Locate the cell with the specified text and output its (x, y) center coordinate. 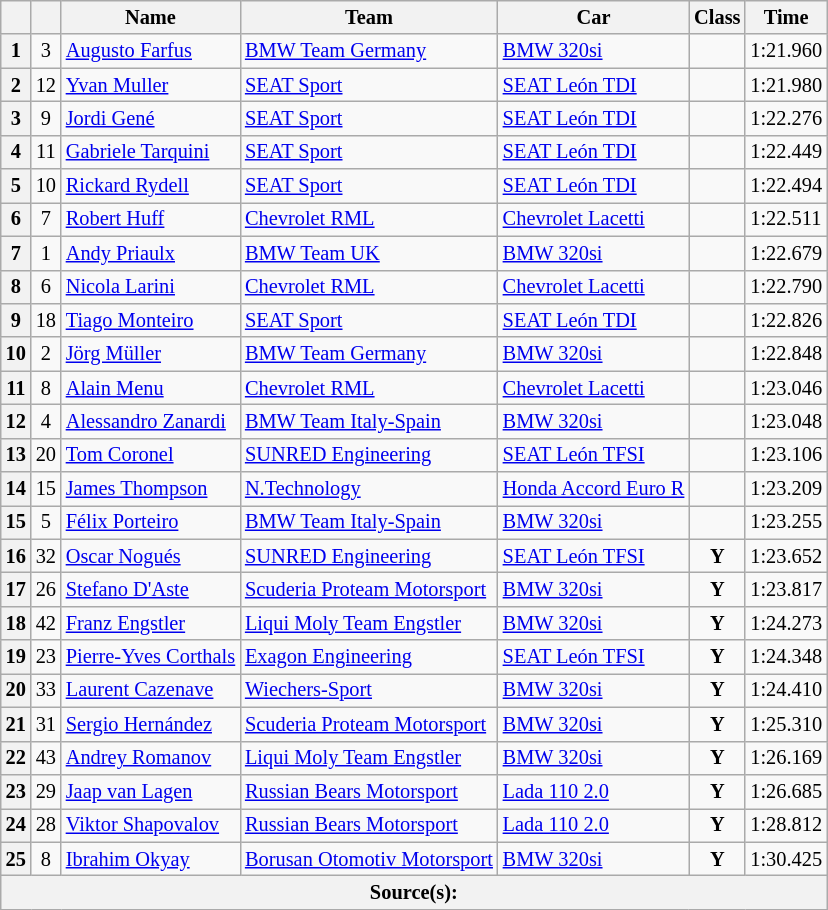
Oscar Nogués (150, 556)
25 (16, 859)
Source(s): (414, 892)
Time (786, 17)
1:30.425 (786, 859)
1:26.169 (786, 758)
Ibrahim Okyay (150, 859)
1:22.826 (786, 320)
1:22.449 (786, 152)
43 (46, 758)
Pierre-Yves Corthals (150, 657)
1:22.679 (786, 253)
14 (16, 489)
26 (46, 589)
Wiechers-Sport (369, 690)
Rickard Rydell (150, 186)
BMW Team UK (369, 253)
Class (717, 17)
Sergio Hernández (150, 724)
1:21.960 (786, 51)
1:24.348 (786, 657)
1:22.276 (786, 118)
Franz Engstler (150, 623)
1:23.046 (786, 388)
1:23.255 (786, 522)
33 (46, 690)
Car (594, 17)
19 (16, 657)
1:22.790 (786, 287)
1:21.980 (786, 85)
42 (46, 623)
17 (16, 589)
1:23.048 (786, 421)
29 (46, 791)
Team (369, 17)
Andy Priaulx (150, 253)
Yvan Muller (150, 85)
32 (46, 556)
28 (46, 825)
Alessandro Zanardi (150, 421)
1:28.812 (786, 825)
1:23.652 (786, 556)
Gabriele Tarquini (150, 152)
Honda Accord Euro R (594, 489)
1:22.511 (786, 219)
James Thompson (150, 489)
1:23.817 (786, 589)
1:26.685 (786, 791)
1:23.106 (786, 455)
Augusto Farfus (150, 51)
Borusan Otomotiv Motorsport (369, 859)
31 (46, 724)
24 (16, 825)
Jaap van Lagen (150, 791)
Nicola Larini (150, 287)
Tiago Monteiro (150, 320)
1:25.310 (786, 724)
1:22.848 (786, 354)
Jörg Müller (150, 354)
Name (150, 17)
1:22.494 (786, 186)
1:24.273 (786, 623)
1:24.410 (786, 690)
Andrey Romanov (150, 758)
Félix Porteiro (150, 522)
Tom Coronel (150, 455)
Alain Menu (150, 388)
Stefano D'Aste (150, 589)
N.Technology (369, 489)
Viktor Shapovalov (150, 825)
21 (16, 724)
16 (16, 556)
1:23.209 (786, 489)
22 (16, 758)
Exagon Engineering (369, 657)
13 (16, 455)
Jordi Gené (150, 118)
Robert Huff (150, 219)
Laurent Cazenave (150, 690)
